Identify which cell holds the provided text, then report its [X, Y] central coordinate. 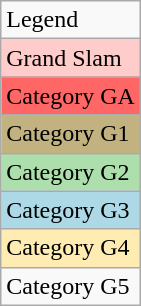
Category G2 [71, 172]
Category GA [71, 96]
Category G5 [71, 286]
Grand Slam [71, 58]
Legend [71, 20]
Category G4 [71, 248]
Category G1 [71, 134]
Category G3 [71, 210]
